Provide the (X, Y) coordinate of the cell's center where the given text is located.  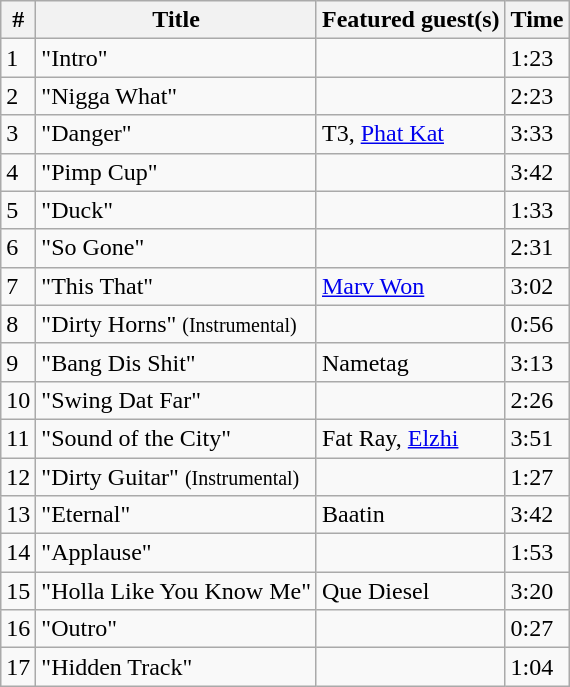
14 (18, 553)
3:02 (537, 286)
"Sound of the City" (176, 438)
6 (18, 248)
Marv Won (410, 286)
"Nigga What" (176, 96)
"Dirty Guitar" (Instrumental) (176, 477)
Baatin (410, 515)
"This That" (176, 286)
3:20 (537, 591)
9 (18, 362)
"Bang Dis Shit" (176, 362)
2:26 (537, 400)
1:53 (537, 553)
Time (537, 20)
1:04 (537, 667)
0:27 (537, 629)
3:33 (537, 134)
"So Gone" (176, 248)
11 (18, 438)
2 (18, 96)
16 (18, 629)
Fat Ray, Elzhi (410, 438)
"Duck" (176, 210)
15 (18, 591)
Que Diesel (410, 591)
4 (18, 172)
5 (18, 210)
"Intro" (176, 58)
"Outro" (176, 629)
1:27 (537, 477)
2:23 (537, 96)
# (18, 20)
"Holla Like You Know Me" (176, 591)
3:51 (537, 438)
10 (18, 400)
Title (176, 20)
"Applause" (176, 553)
T3, Phat Kat (410, 134)
"Hidden Track" (176, 667)
8 (18, 324)
3 (18, 134)
2:31 (537, 248)
7 (18, 286)
"Danger" (176, 134)
3:13 (537, 362)
1:33 (537, 210)
"Pimp Cup" (176, 172)
Featured guest(s) (410, 20)
17 (18, 667)
1 (18, 58)
0:56 (537, 324)
"Eternal" (176, 515)
"Swing Dat Far" (176, 400)
Nametag (410, 362)
13 (18, 515)
"Dirty Horns" (Instrumental) (176, 324)
1:23 (537, 58)
12 (18, 477)
